Identify which cell holds the provided text, then report its (X, Y) central coordinate. 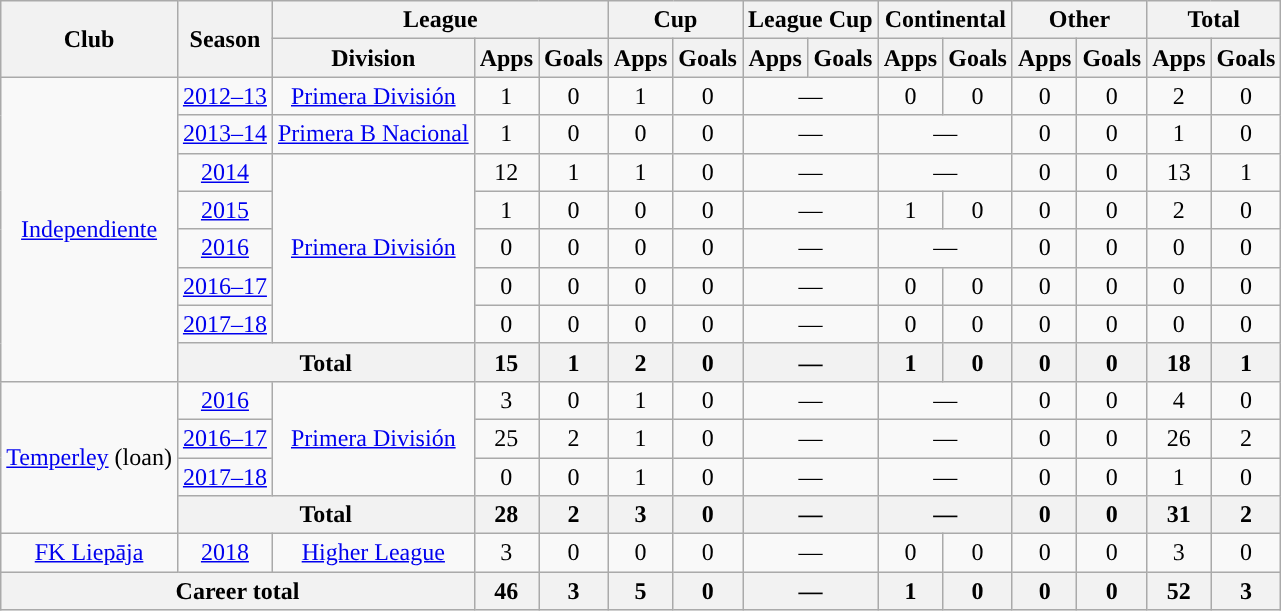
52 (1179, 591)
Season (224, 39)
2014 (224, 172)
Other (1079, 20)
Higher League (373, 553)
Club (90, 39)
25 (506, 438)
Independiente (90, 229)
Continental (945, 20)
18 (1179, 362)
5 (640, 591)
Career total (238, 591)
15 (506, 362)
2013–14 (224, 134)
Cup (675, 20)
Temperley (loan) (90, 457)
46 (506, 591)
4 (1179, 400)
26 (1179, 438)
28 (506, 515)
2018 (224, 553)
FK Liepāja (90, 553)
2012–13 (224, 96)
League (440, 20)
12 (506, 172)
31 (1179, 515)
2015 (224, 210)
Division (373, 58)
13 (1179, 172)
Primera B Nacional (373, 134)
League Cup (810, 20)
